Return the (X, Y) coordinate for the center point of the cell that contains the specified text.  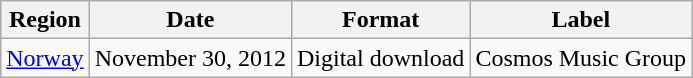
Digital download (380, 58)
Norway (45, 58)
November 30, 2012 (190, 58)
Date (190, 20)
Label (581, 20)
Region (45, 20)
Cosmos Music Group (581, 58)
Format (380, 20)
